Capture the cell that displays the provided text and extract its (x, y) central coordinate. 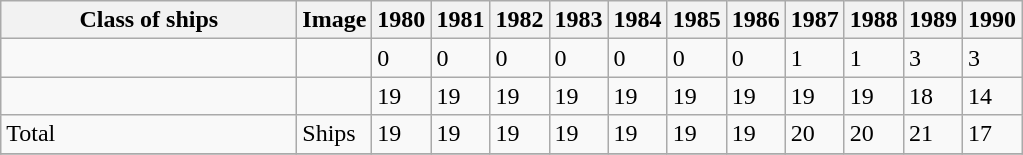
Class of ships (149, 20)
1989 (932, 20)
Total (149, 134)
1986 (756, 20)
Ships (334, 134)
17 (992, 134)
18 (932, 96)
14 (992, 96)
21 (932, 134)
1984 (638, 20)
Image (334, 20)
1987 (814, 20)
1982 (520, 20)
1980 (402, 20)
1985 (696, 20)
1988 (874, 20)
1983 (578, 20)
1990 (992, 20)
1981 (460, 20)
